Scan for the cell matching the given text and deliver its [x, y] coordinate at center. 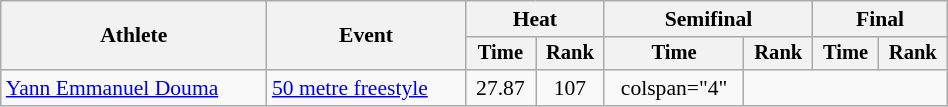
Yann Emmanuel Douma [134, 88]
Final [880, 19]
50 metre freestyle [366, 88]
107 [570, 88]
Athlete [134, 36]
Event [366, 36]
Heat [534, 19]
colspan="4" [674, 88]
Semifinal [708, 19]
27.87 [500, 88]
